Pinpoint the cell where the given text exists, returning its (X, Y) midpoint coordinate. 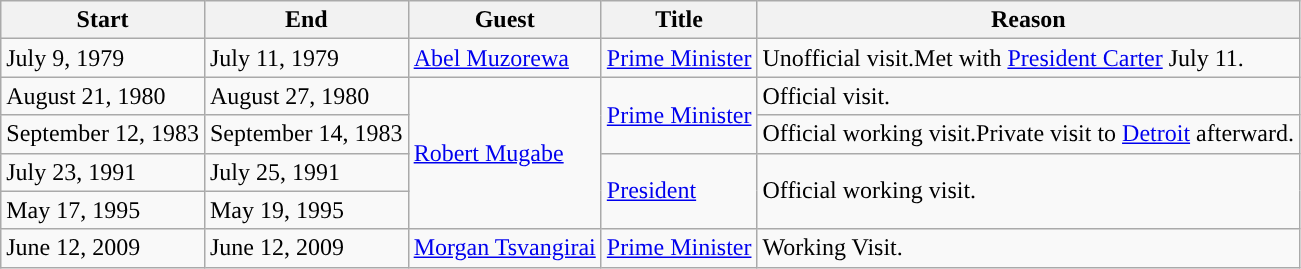
August 21, 1980 (103, 96)
Official visit. (1028, 96)
May 19, 1995 (306, 210)
Guest (504, 20)
Official working visit. (1028, 191)
Morgan Tsvangirai (504, 248)
Official working visit.Private visit to Detroit afterward. (1028, 134)
August 27, 1980 (306, 96)
Working Visit. (1028, 248)
July 23, 1991 (103, 172)
Title (679, 20)
End (306, 20)
Start (103, 20)
September 14, 1983 (306, 134)
July 11, 1979 (306, 58)
July 25, 1991 (306, 172)
May 17, 1995 (103, 210)
Robert Mugabe (504, 153)
Abel Muzorewa (504, 58)
September 12, 1983 (103, 134)
July 9, 1979 (103, 58)
Reason (1028, 20)
Unofficial visit.Met with President Carter July 11. (1028, 58)
President (679, 191)
